Return (X, Y) of the center of cell containing provided text 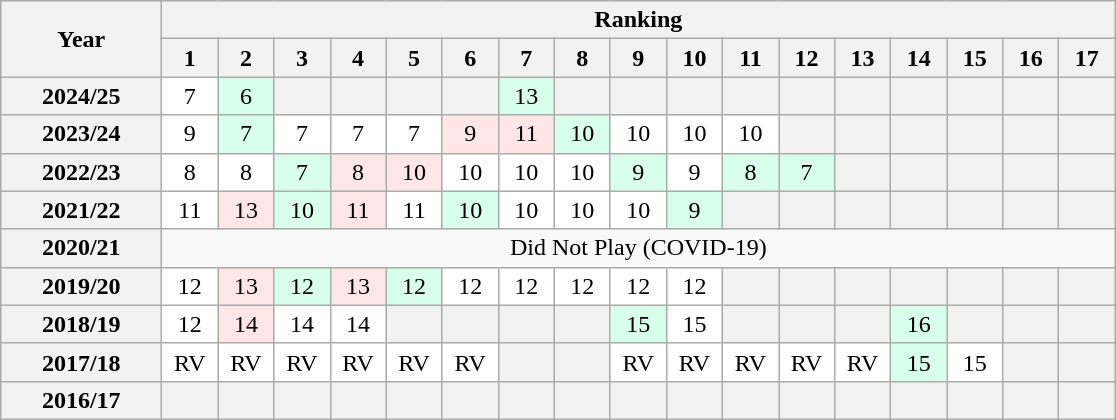
1 (190, 58)
2 (246, 58)
Did Not Play (COVID-19) (638, 248)
17 (1087, 58)
2018/19 (82, 324)
4 (358, 58)
2021/22 (82, 210)
5 (414, 58)
2024/25 (82, 96)
3 (302, 58)
2020/21 (82, 248)
2023/24 (82, 134)
2017/18 (82, 362)
2022/23 (82, 172)
Year (82, 39)
2019/20 (82, 286)
2016/17 (82, 400)
Ranking (638, 20)
